Detect which cell encompasses the target text, then output its [x, y] center coordinate. 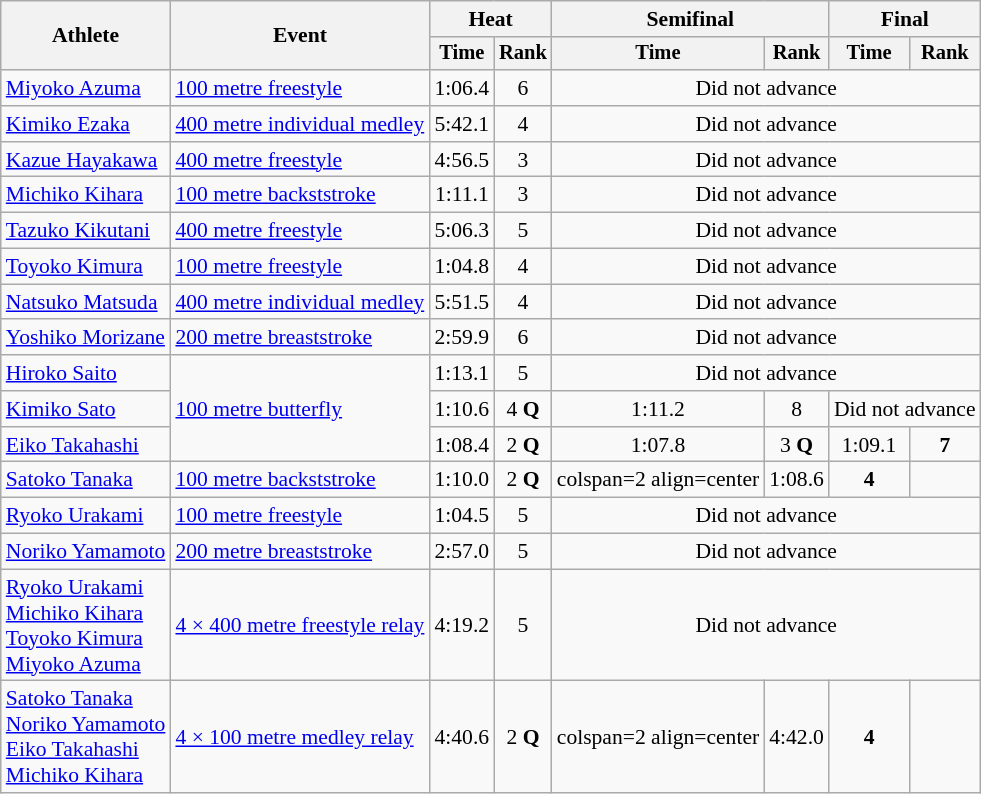
Kimiko Sato [86, 409]
Athlete [86, 36]
Natsuko Matsuda [86, 302]
1:13.1 [462, 373]
1:04.8 [462, 267]
Heat [490, 19]
5:42.1 [462, 124]
1:07.8 [658, 445]
4 Q [523, 409]
Ryoko UrakamiMichiko KiharaToyoko KimuraMiyoko Azuma [86, 625]
5:06.3 [462, 231]
Eiko Takahashi [86, 445]
5:51.5 [462, 302]
1:08.4 [462, 445]
1:06.4 [462, 88]
Miyoko Azuma [86, 88]
Semifinal [690, 19]
2:57.0 [462, 552]
Toyoko Kimura [86, 267]
Event [300, 36]
2:59.9 [462, 338]
1:10.6 [462, 409]
Kimiko Ezaka [86, 124]
4:40.6 [462, 737]
1:08.6 [796, 480]
Final [905, 19]
Ryoko Urakami [86, 516]
4 × 400 metre freestyle relay [300, 625]
Satoko Tanaka [86, 480]
Noriko Yamamoto [86, 552]
100 metre butterfly [300, 408]
Michiko Kihara [86, 195]
Kazue Hayakawa [86, 160]
4 × 100 metre medley relay [300, 737]
4:42.0 [796, 737]
1:09.1 [869, 445]
1:04.5 [462, 516]
8 [796, 409]
Yoshiko Morizane [86, 338]
1:11.1 [462, 195]
4:56.5 [462, 160]
4:19.2 [462, 625]
7 [944, 445]
Hiroko Saito [86, 373]
3 Q [796, 445]
1:11.2 [658, 409]
Tazuko Kikutani [86, 231]
Satoko TanakaNoriko YamamotoEiko TakahashiMichiko Kihara [86, 737]
1:10.0 [462, 480]
